Extract the (X, Y) coordinate from the center of the cell holding the provided text.  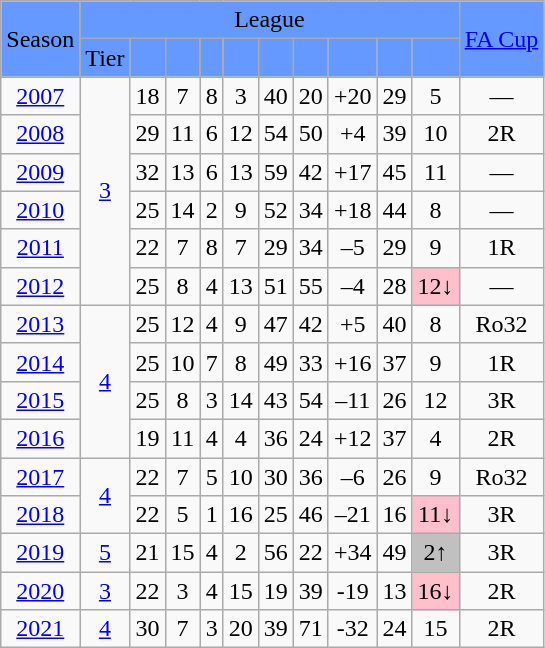
71 (310, 629)
52 (276, 210)
55 (310, 286)
56 (276, 553)
2↑ (436, 553)
50 (310, 134)
2021 (40, 629)
2008 (40, 134)
33 (310, 362)
+12 (352, 438)
2007 (40, 96)
2012 (40, 286)
2009 (40, 172)
–5 (352, 248)
1 (212, 515)
Tier (105, 58)
45 (394, 172)
12↓ (436, 286)
59 (276, 172)
+5 (352, 324)
+17 (352, 172)
32 (148, 172)
-32 (352, 629)
+18 (352, 210)
–21 (352, 515)
47 (276, 324)
+20 (352, 96)
2019 (40, 553)
–4 (352, 286)
Season (40, 39)
2011 (40, 248)
11↓ (436, 515)
2010 (40, 210)
-19 (352, 591)
2018 (40, 515)
+4 (352, 134)
46 (310, 515)
+34 (352, 553)
28 (394, 286)
2017 (40, 477)
51 (276, 286)
FA Cup (502, 39)
+16 (352, 362)
–11 (352, 400)
2016 (40, 438)
44 (394, 210)
2020 (40, 591)
18 (148, 96)
League (270, 20)
–6 (352, 477)
2013 (40, 324)
2014 (40, 362)
2015 (40, 400)
21 (148, 553)
16↓ (436, 591)
43 (276, 400)
